Return [X, Y] of the center of cell containing provided text 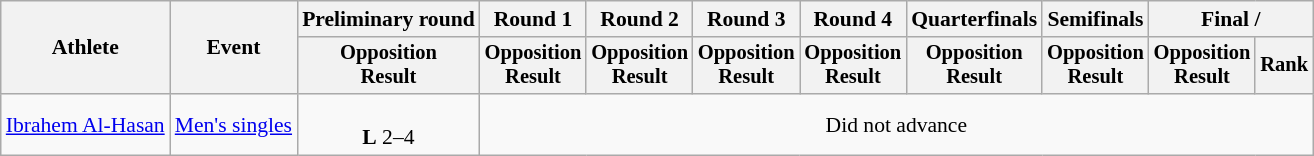
L 2–4 [388, 124]
Final / [1231, 19]
Athlete [86, 48]
Event [234, 48]
Semifinals [1096, 19]
Round 2 [640, 19]
Rank [1284, 66]
Round 1 [534, 19]
Men's singles [234, 124]
Preliminary round [388, 19]
Round 3 [746, 19]
Did not advance [896, 124]
Quarterfinals [974, 19]
Round 4 [854, 19]
Ibrahem Al-Hasan [86, 124]
